Detect which cell encompasses the target text, then output its (X, Y) center coordinate. 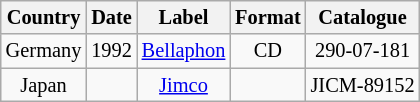
CD (268, 51)
1992 (111, 51)
Bellaphon (184, 51)
Format (268, 17)
290-07-181 (363, 51)
Label (184, 17)
Country (44, 17)
JICM-89152 (363, 85)
Japan (44, 85)
Catalogue (363, 17)
Germany (44, 51)
Date (111, 17)
Jimco (184, 85)
